Find where the given text appears and provide that cell's center as (x, y) coordinate. 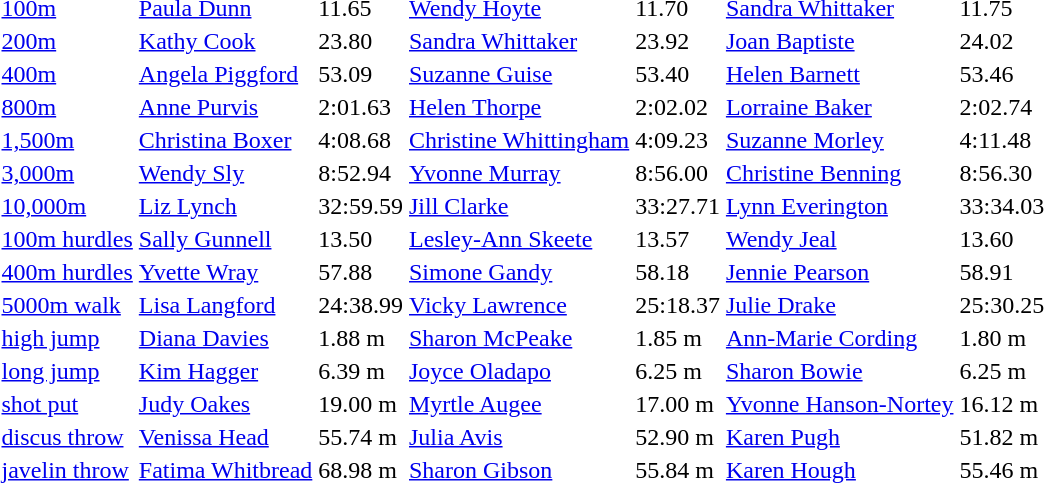
10,000m (67, 206)
2:02.02 (678, 107)
Joyce Oladapo (520, 371)
13.57 (678, 239)
Diana Davies (226, 338)
Yvonne Hanson-Nortey (840, 404)
Sally Gunnell (226, 239)
17.00 m (678, 404)
1,500m (67, 140)
6.39 m (361, 371)
Simone Gandy (520, 272)
Helen Thorpe (520, 107)
Venissa Head (226, 437)
Wendy Sly (226, 173)
6.25 m (678, 371)
Ann-Marie Cording (840, 338)
high jump (67, 338)
200m (67, 41)
53.09 (361, 74)
24:38.99 (361, 305)
1.85 m (678, 338)
58.18 (678, 272)
Yvonne Murray (520, 173)
8:56.00 (678, 173)
Vicky Lawrence (520, 305)
Lynn Everington (840, 206)
Kim Hagger (226, 371)
2:01.63 (361, 107)
Julie Drake (840, 305)
Angela Piggford (226, 74)
discus throw (67, 437)
Sharon McPeake (520, 338)
23.92 (678, 41)
Anne Purvis (226, 107)
Lisa Langford (226, 305)
4:09.23 (678, 140)
Suzanne Morley (840, 140)
100m hurdles (67, 239)
33:27.71 (678, 206)
19.00 m (361, 404)
4:08.68 (361, 140)
long jump (67, 371)
Christina Boxer (226, 140)
Christine Whittingham (520, 140)
400m hurdles (67, 272)
32:59.59 (361, 206)
Kathy Cook (226, 41)
5000m walk (67, 305)
25:18.37 (678, 305)
13.50 (361, 239)
Suzanne Guise (520, 74)
23.80 (361, 41)
53.40 (678, 74)
Julia Avis (520, 437)
Sandra Whittaker (520, 41)
Sharon Bowie (840, 371)
52.90 m (678, 437)
Jill Clarke (520, 206)
Jennie Pearson (840, 272)
Lesley-Ann Skeete (520, 239)
shot put (67, 404)
3,000m (67, 173)
Judy Oakes (226, 404)
8:52.94 (361, 173)
Karen Pugh (840, 437)
Christine Benning (840, 173)
57.88 (361, 272)
Myrtle Augee (520, 404)
Joan Baptiste (840, 41)
800m (67, 107)
400m (67, 74)
Yvette Wray (226, 272)
Helen Barnett (840, 74)
Wendy Jeal (840, 239)
Lorraine Baker (840, 107)
1.88 m (361, 338)
55.74 m (361, 437)
Liz Lynch (226, 206)
